Output the [x, y] coordinate of the center of the cell containing the given text.  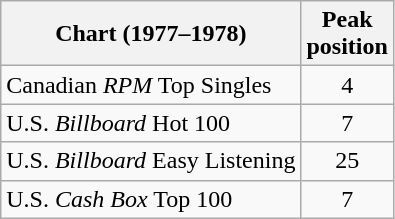
Chart (1977–1978) [151, 34]
4 [347, 85]
25 [347, 161]
U.S. Billboard Easy Listening [151, 161]
Peakposition [347, 34]
Canadian RPM Top Singles [151, 85]
U.S. Cash Box Top 100 [151, 199]
U.S. Billboard Hot 100 [151, 123]
